Return [x, y] of the center of cell containing provided text 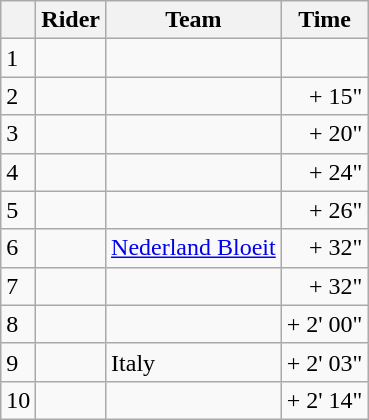
8 [18, 324]
10 [18, 400]
Nederland Bloeit [194, 248]
4 [18, 172]
Time [324, 20]
7 [18, 286]
Italy [194, 362]
Rider [71, 20]
+ 2' 00" [324, 324]
+ 20" [324, 134]
+ 2' 14" [324, 400]
5 [18, 210]
1 [18, 58]
+ 24" [324, 172]
6 [18, 248]
9 [18, 362]
+ 15" [324, 96]
Team [194, 20]
+ 26" [324, 210]
2 [18, 96]
3 [18, 134]
+ 2' 03" [324, 362]
